Pinpoint the cell where the given text exists, returning its [x, y] midpoint coordinate. 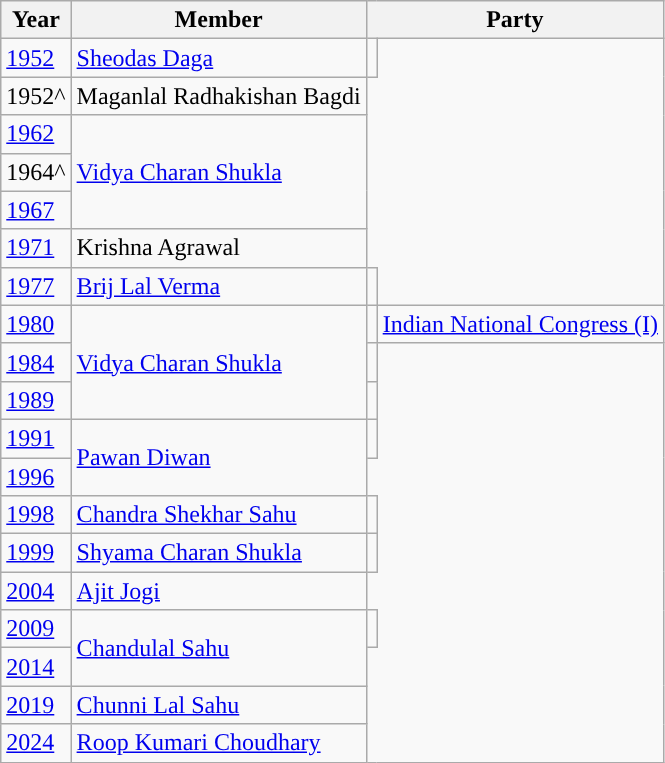
1980 [36, 324]
2004 [36, 591]
1964^ [36, 172]
2024 [36, 743]
2014 [36, 667]
1991 [36, 438]
1952 [36, 58]
Chunni Lal Sahu [218, 705]
Maganlal Radhakishan Bagdi [218, 96]
1952^ [36, 96]
2019 [36, 705]
1984 [36, 362]
Ajit Jogi [218, 591]
1998 [36, 515]
Member [218, 20]
Krishna Agrawal [218, 248]
Sheodas Daga [218, 58]
Year [36, 20]
Roop Kumari Choudhary [218, 743]
Shyama Charan Shukla [218, 553]
1989 [36, 400]
1962 [36, 134]
1971 [36, 248]
Chandulal Sahu [218, 648]
Brij Lal Verma [218, 286]
1977 [36, 286]
2009 [36, 629]
1996 [36, 477]
Chandra Shekhar Sahu [218, 515]
1999 [36, 553]
Pawan Diwan [218, 457]
1967 [36, 210]
Indian National Congress (I) [520, 324]
Party [514, 20]
